Return the (x, y) coordinate for the center point of the cell that contains the specified text.  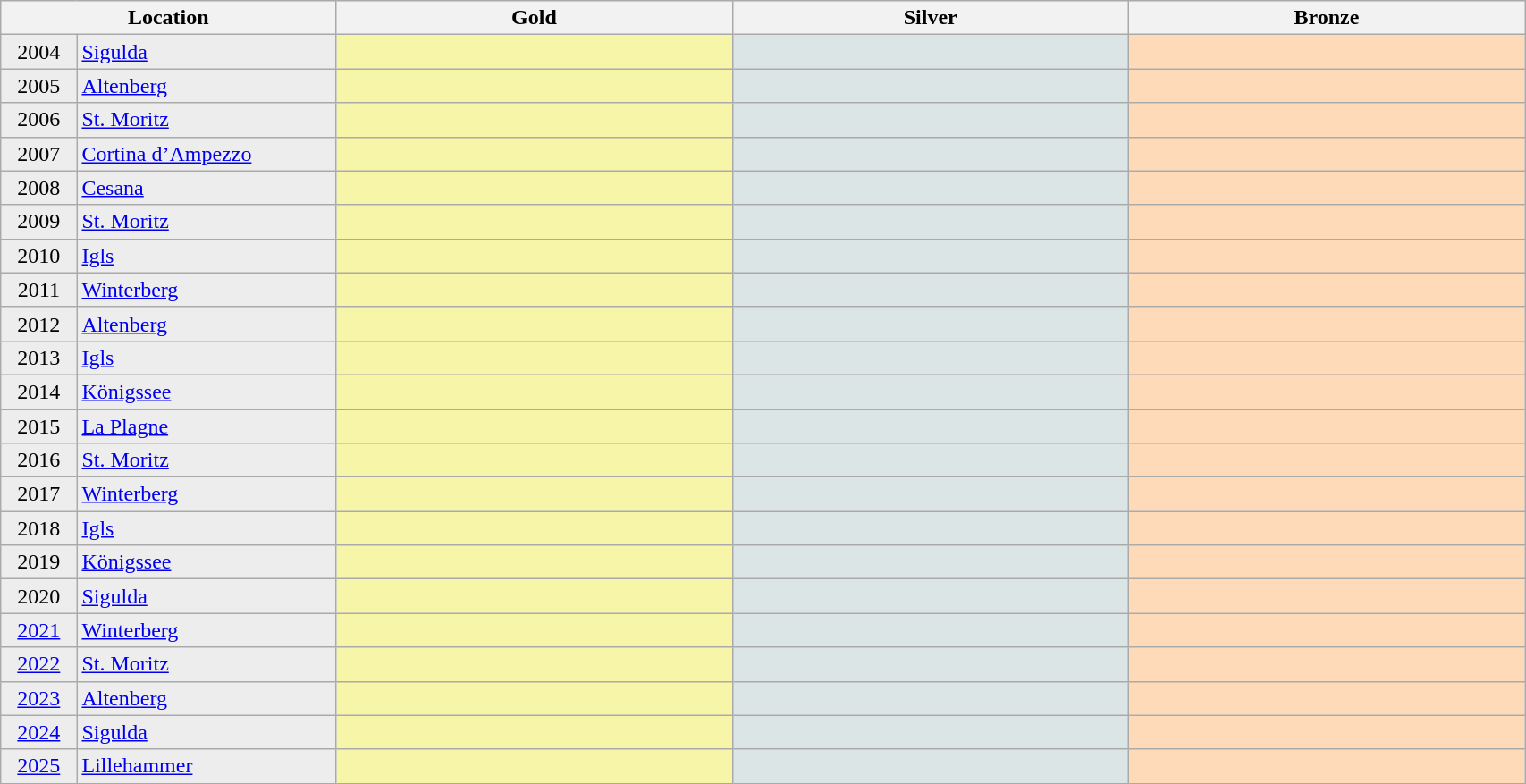
Location (168, 18)
2014 (39, 392)
Silver (930, 18)
Cortina d’Ampezzo (207, 154)
2021 (39, 630)
2008 (39, 188)
2018 (39, 528)
2016 (39, 460)
2005 (39, 86)
2009 (39, 222)
2015 (39, 426)
2006 (39, 120)
2004 (39, 52)
2007 (39, 154)
2010 (39, 256)
2020 (39, 596)
Lillehammer (207, 766)
2012 (39, 324)
2019 (39, 562)
2017 (39, 494)
Gold (535, 18)
2022 (39, 664)
2025 (39, 766)
2011 (39, 290)
La Plagne (207, 426)
Bronze (1327, 18)
2023 (39, 698)
2024 (39, 732)
Cesana (207, 188)
2013 (39, 358)
